Output the [x, y] coordinate of the center of the cell containing the given text.  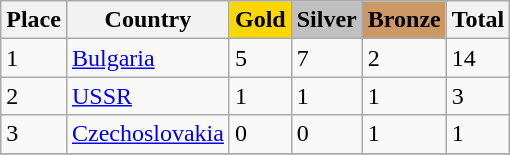
14 [478, 58]
Bronze [404, 20]
Gold [260, 20]
7 [326, 58]
USSR [148, 96]
Bulgaria [148, 58]
Czechoslovakia [148, 134]
Place [34, 20]
Silver [326, 20]
Country [148, 20]
5 [260, 58]
Total [478, 20]
